Identify which cell holds the provided text, then report its (x, y) central coordinate. 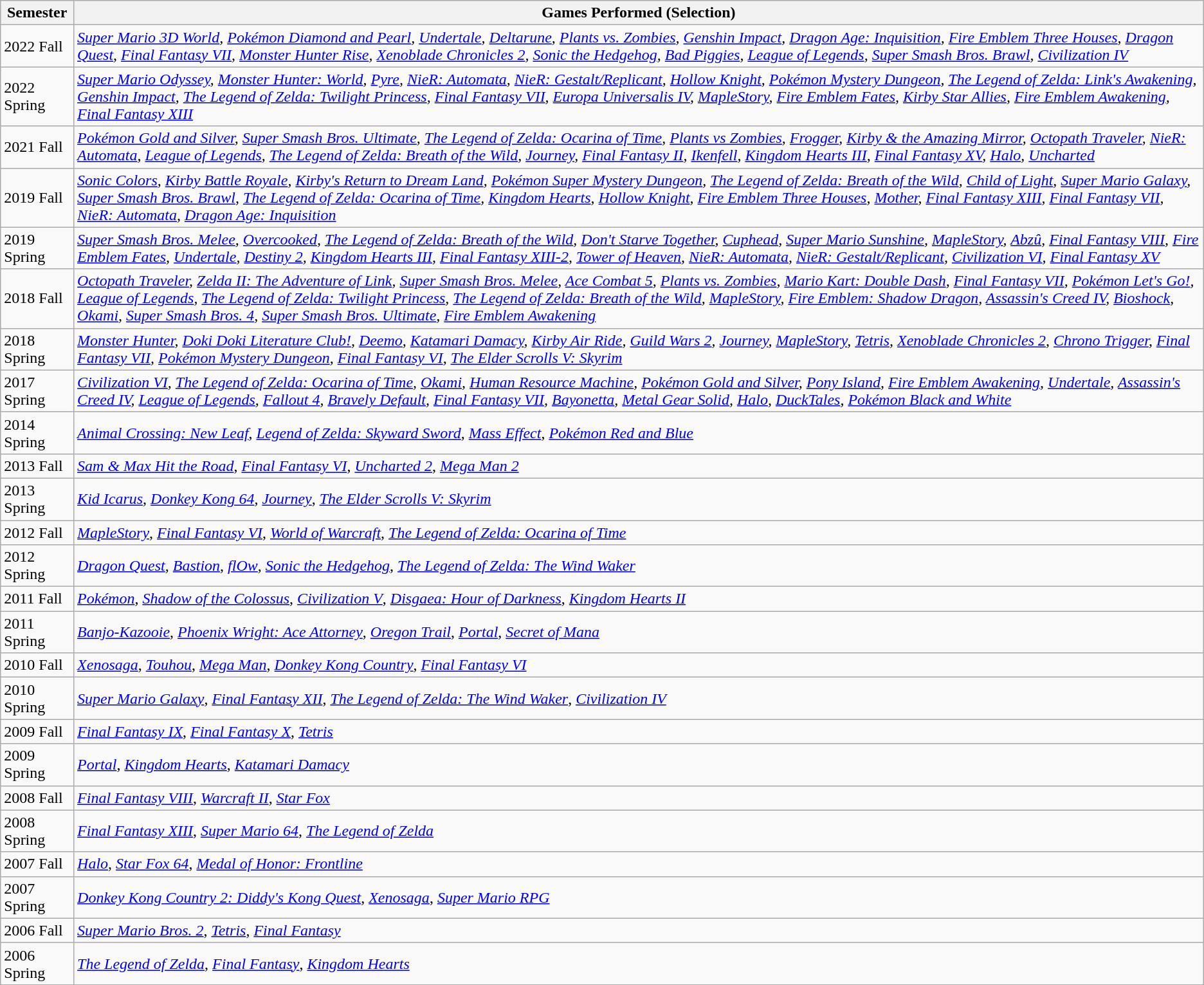
2019 Fall (37, 198)
2013 Spring (37, 499)
Donkey Kong Country 2: Diddy's Kong Quest, Xenosaga, Super Mario RPG (639, 897)
2019 Spring (37, 248)
Final Fantasy IX, Final Fantasy X, Tetris (639, 732)
2018 Spring (37, 349)
2008 Fall (37, 798)
2017 Spring (37, 391)
Dragon Quest, Bastion, flOw, Sonic the Hedgehog, The Legend of Zelda: The Wind Waker (639, 566)
Animal Crossing: New Leaf, Legend of Zelda: Skyward Sword, Mass Effect, Pokémon Red and Blue (639, 432)
2010 Fall (37, 665)
Super Mario Bros. 2, Tetris, Final Fantasy (639, 930)
Pokémon, Shadow of the Colossus, Civilization V, Disgaea: Hour of Darkness, Kingdom Hearts II (639, 599)
Halo, Star Fox 64, Medal of Honor: Frontline (639, 864)
2012 Spring (37, 566)
2009 Fall (37, 732)
2014 Spring (37, 432)
The Legend of Zelda, Final Fantasy, Kingdom Hearts (639, 964)
Kid Icarus, Donkey Kong 64, Journey, The Elder Scrolls V: Skyrim (639, 499)
Semester (37, 13)
2022 Fall (37, 46)
2013 Fall (37, 466)
Final Fantasy VIII, Warcraft II, Star Fox (639, 798)
2021 Fall (37, 147)
MapleStory, Final Fantasy VI, World of Warcraft, The Legend of Zelda: Ocarina of Time (639, 532)
Final Fantasy XIII, Super Mario 64, The Legend of Zelda (639, 831)
2010 Spring (37, 699)
2022 Spring (37, 97)
Portal, Kingdom Hearts, Katamari Damacy (639, 764)
2007 Fall (37, 864)
Sam & Max Hit the Road, Final Fantasy VI, Uncharted 2, Mega Man 2 (639, 466)
2012 Fall (37, 532)
Banjo-Kazooie, Phoenix Wright: Ace Attorney, Oregon Trail, Portal, Secret of Mana (639, 632)
2006 Spring (37, 964)
2007 Spring (37, 897)
Super Mario Galaxy, Final Fantasy XII, The Legend of Zelda: The Wind Waker, Civilization IV (639, 699)
2009 Spring (37, 764)
2008 Spring (37, 831)
2006 Fall (37, 930)
Xenosaga, Touhou, Mega Man, Donkey Kong Country, Final Fantasy VI (639, 665)
Games Performed (Selection) (639, 13)
2011 Spring (37, 632)
2018 Fall (37, 299)
2011 Fall (37, 599)
